Provide the [X, Y] coordinate of the cell's center where the given text is located.  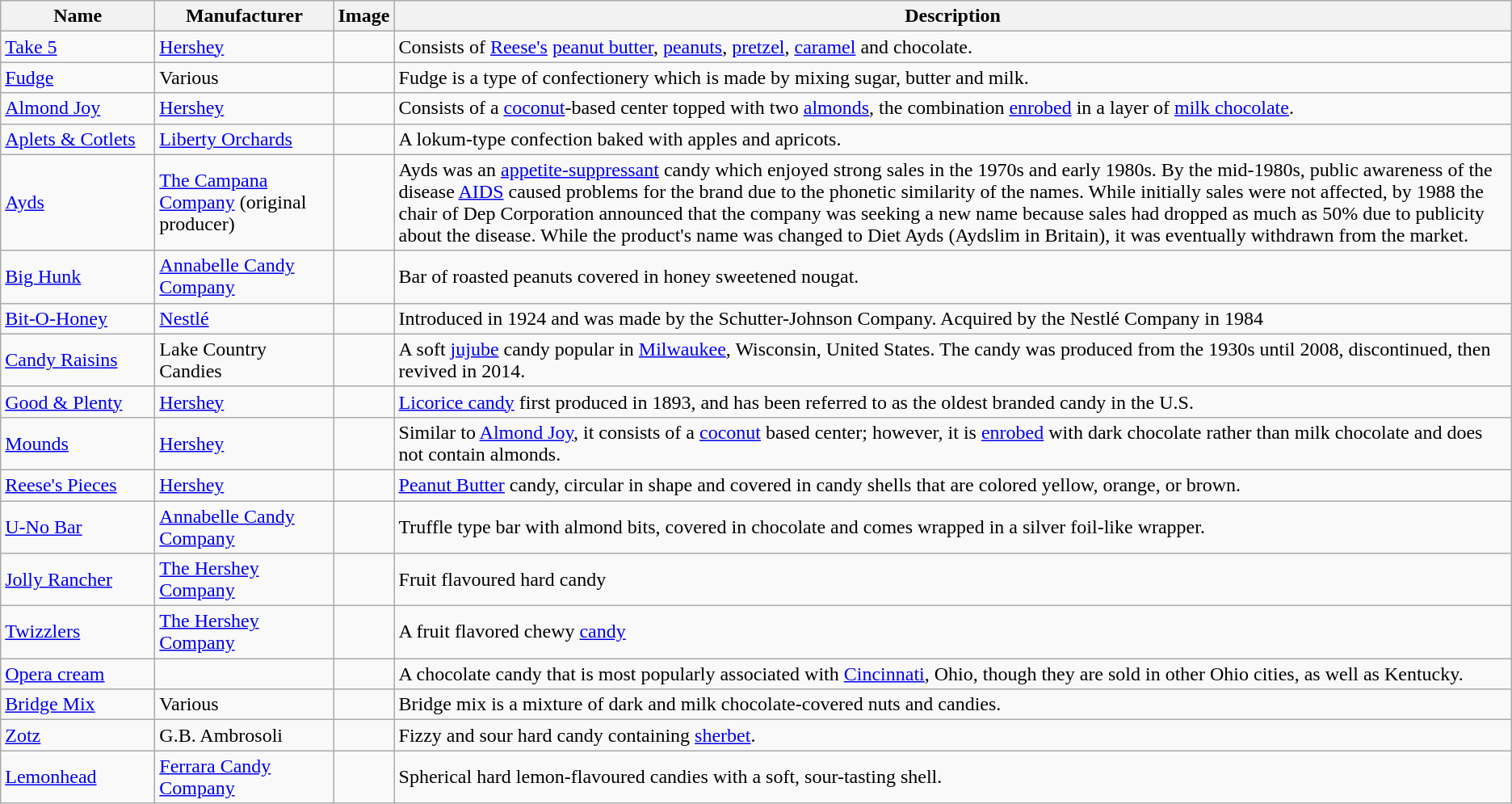
Reese's Pieces [78, 485]
Almond Joy [78, 108]
Aplets & Cotlets [78, 139]
Twizzlers [78, 632]
Fudge is a type of confectionery which is made by mixing sugar, butter and milk. [953, 78]
Big Hunk [78, 276]
Fizzy and sour hard candy containing sherbet. [953, 735]
Mounds [78, 443]
U-No Bar [78, 527]
Bridge mix is a mixture of dark and milk chocolate-covered nuts and candies. [953, 705]
Manufacturer [244, 16]
G.B. Ambrosoli [244, 735]
Ferrara Candy Company [244, 777]
Name [78, 16]
A chocolate candy that is most popularly associated with Cincinnati, Ohio, though they are sold in other Ohio cities, as well as Kentucky. [953, 674]
Zotz [78, 735]
Good & Plenty [78, 402]
Bit-O-Honey [78, 318]
Lake Country Candies [244, 360]
Introduced in 1924 and was made by the Schutter-Johnson Company. Acquired by the Nestlé Company in 1984 [953, 318]
Nestlé [244, 318]
Opera cream [78, 674]
Bridge Mix [78, 705]
Image [363, 16]
Fudge [78, 78]
Licorice candy first produced in 1893, and has been referred to as the oldest branded candy in the U.S. [953, 402]
Consists of a coconut-based center topped with two almonds, the combination enrobed in a layer of milk chocolate. [953, 108]
A fruit flavored chewy candy [953, 632]
Truffle type bar with almond bits, covered in chocolate and comes wrapped in a silver foil-like wrapper. [953, 527]
Ayds [78, 202]
Bar of roasted peanuts covered in honey sweetened nougat. [953, 276]
A lokum-type confection baked with apples and apricots. [953, 139]
Jolly Rancher [78, 580]
Lemonhead [78, 777]
Consists of Reese's peanut butter, peanuts, pretzel, caramel and chocolate. [953, 47]
Candy Raisins [78, 360]
Spherical hard lemon-flavoured candies with a soft, sour-tasting shell. [953, 777]
Liberty Orchards [244, 139]
Peanut Butter candy, circular in shape and covered in candy shells that are colored yellow, orange, or brown. [953, 485]
Description [953, 16]
Fruit flavoured hard candy [953, 580]
The Campana Company (original producer) [244, 202]
Take 5 [78, 47]
